Return [x, y] of the center of cell containing provided text 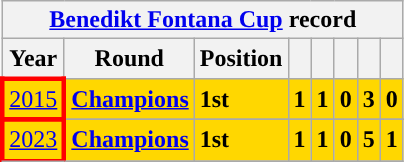
Round [129, 59]
2015 [33, 98]
5 [368, 140]
Position [241, 59]
Benedikt Fontana Cup record [202, 20]
3 [368, 98]
Year [33, 59]
2023 [33, 140]
